Detect which cell encompasses the target text, then output its (x, y) center coordinate. 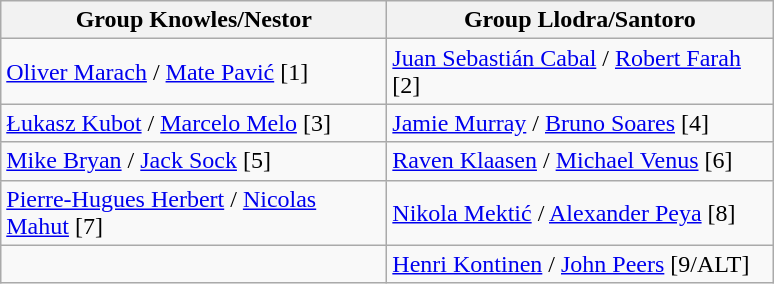
Raven Klaasen / Michael Venus [6] (580, 161)
Group Llodra/Santoro (580, 20)
Group Knowles/Nestor (194, 20)
Łukasz Kubot / Marcelo Melo [3] (194, 123)
Juan Sebastián Cabal / Robert Farah [2] (580, 72)
Pierre-Hugues Herbert / Nicolas Mahut [7] (194, 212)
Nikola Mektić / Alexander Peya [8] (580, 212)
Jamie Murray / Bruno Soares [4] (580, 123)
Henri Kontinen / John Peers [9/ALT] (580, 264)
Oliver Marach / Mate Pavić [1] (194, 72)
Mike Bryan / Jack Sock [5] (194, 161)
